Capture the cell that displays the provided text and extract its (X, Y) central coordinate. 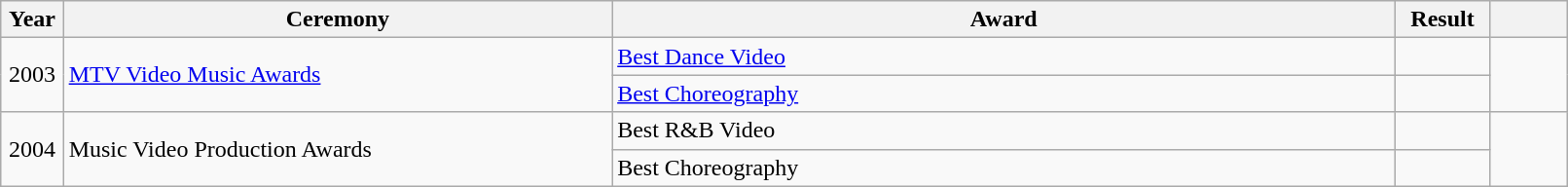
Ceremony (338, 19)
Year (32, 19)
2003 (32, 75)
Award (1004, 19)
Best Dance Video (1004, 56)
2004 (32, 149)
MTV Video Music Awards (338, 75)
Best R&B Video (1004, 131)
Result (1442, 19)
Music Video Production Awards (338, 149)
